Output the [X, Y] coordinate of the center of the cell containing the given text.  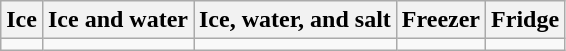
Ice, water, and salt [296, 20]
Ice [22, 20]
Fridge [526, 20]
Freezer [440, 20]
Ice and water [118, 20]
